From the cell containing the given text, extract its center point as (x, y) coordinate. 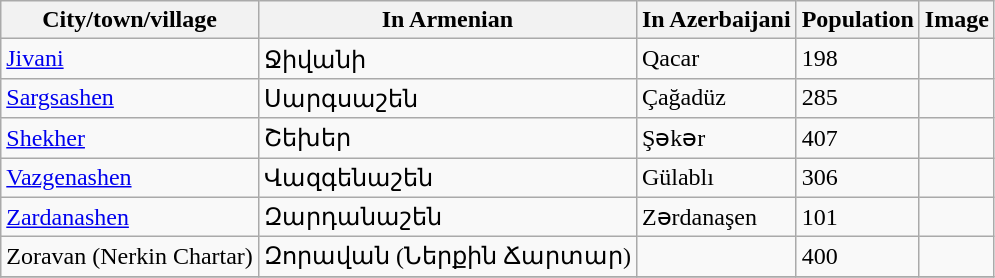
Զարդանաշեն (447, 217)
Gülablı (716, 178)
Çağadüz (716, 98)
Վազգենաշեն (447, 178)
Zardanashen (130, 217)
Vazgenashen (130, 178)
Şəkər (716, 138)
Սարգսաշեն (447, 98)
Զորավան (Ներքին Ճարտար) (447, 257)
400 (858, 257)
Qacar (716, 59)
Շեխեր (447, 138)
In Armenian (447, 20)
Zərdanaşen (716, 217)
In Azerbaijani (716, 20)
198 (858, 59)
407 (858, 138)
Jivani (130, 59)
Shekher (130, 138)
City/town/village (130, 20)
Sargsashen (130, 98)
Population (858, 20)
Zoravan (Nerkin Chartar) (130, 257)
101 (858, 217)
285 (858, 98)
306 (858, 178)
Ջիվանի (447, 59)
Image (956, 20)
